Find where the given text appears and provide that cell's center as (x, y) coordinate. 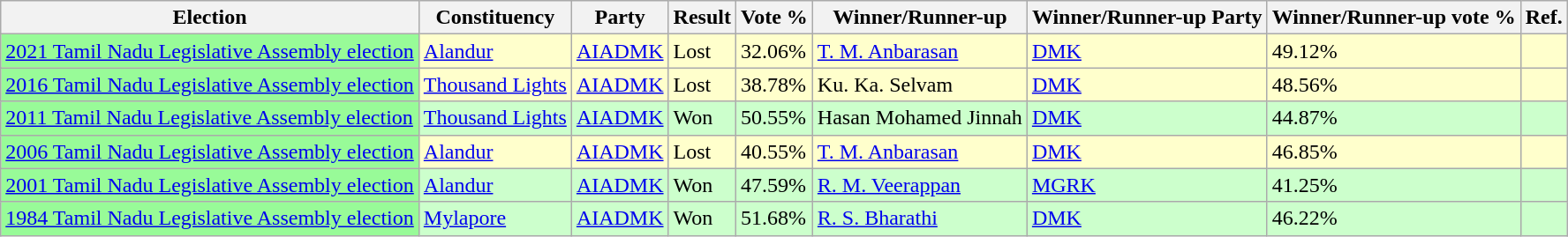
Election (210, 18)
2001 Tamil Nadu Legislative Assembly election (210, 185)
46.85% (1393, 152)
Constituency (494, 18)
1984 Tamil Nadu Legislative Assembly election (210, 218)
R. M. Veerappan (920, 185)
2006 Tamil Nadu Legislative Assembly election (210, 152)
48.56% (1393, 85)
50.55% (773, 118)
R. S. Bharathi (920, 218)
Result (702, 18)
40.55% (773, 152)
Vote % (773, 18)
Winner/Runner-up (920, 18)
2011 Tamil Nadu Legislative Assembly election (210, 118)
2021 Tamil Nadu Legislative Assembly election (210, 51)
Winner/Runner-up Party (1147, 18)
38.78% (773, 85)
46.22% (1393, 218)
Party (620, 18)
Mylapore (494, 218)
Hasan Mohamed Jinnah (920, 118)
47.59% (773, 185)
41.25% (1393, 185)
MGRK (1147, 185)
49.12% (1393, 51)
51.68% (773, 218)
32.06% (773, 51)
Ku. Ka. Selvam (920, 85)
2016 Tamil Nadu Legislative Assembly election (210, 85)
44.87% (1393, 118)
Winner/Runner-up vote % (1393, 18)
Ref. (1543, 18)
